Provide the [x, y] coordinate of the cell's center where the given text is located.  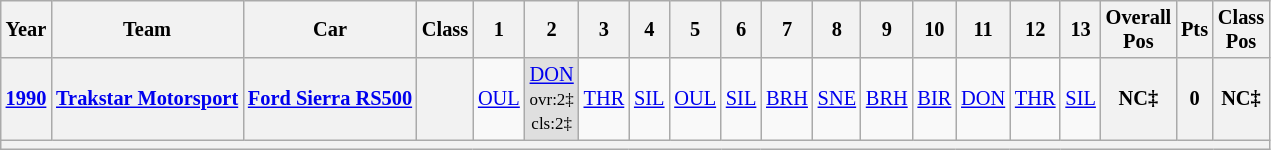
0 [1194, 99]
12 [1035, 29]
13 [1080, 29]
11 [983, 29]
Class [445, 29]
Pts [1194, 29]
OverallPos [1138, 29]
5 [695, 29]
Car [330, 29]
BIR [935, 99]
7 [787, 29]
1 [499, 29]
4 [649, 29]
8 [837, 29]
3 [604, 29]
Year [26, 29]
6 [741, 29]
1990 [26, 99]
SNE [837, 99]
10 [935, 29]
Trakstar Motorsport [147, 99]
ClassPos [1241, 29]
Ford Sierra RS500 [330, 99]
DONovr:2‡cls:2‡ [552, 99]
Team [147, 29]
9 [887, 29]
2 [552, 29]
DON [983, 99]
